Detect which cell encompasses the target text, then output its [x, y] center coordinate. 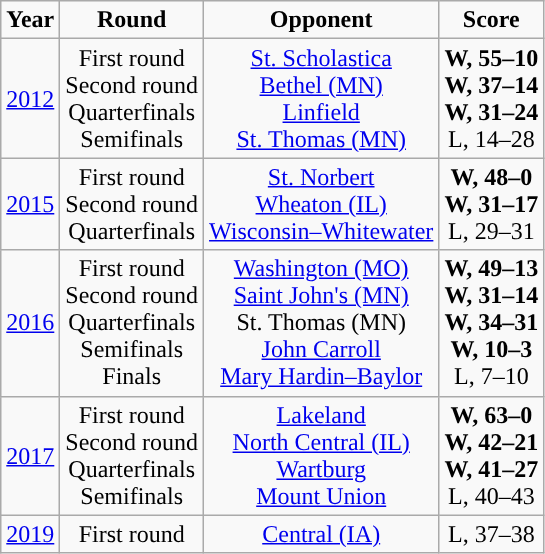
Washington (MO)Saint John's (MN)St. Thomas (MN)John CarrollMary Hardin–Baylor [322, 323]
W, 55–10W, 37–14W, 31–24 L, 14–28 [492, 98]
W, 48–0W, 31–17L, 29–31 [492, 204]
Score [492, 20]
Round [132, 20]
2017 [30, 456]
W, 63–0W, 42–21W, 41–27L, 40–43 [492, 456]
First roundSecond roundQuarterfinals [132, 204]
LakelandNorth Central (IL)WartburgMount Union [322, 456]
2012 [30, 98]
First round [132, 534]
Opponent [322, 20]
First roundSecond roundQuarterfinalsSemifinalsFinals [132, 323]
W, 49–13W, 31–14W, 34–31W, 10–3L, 7–10 [492, 323]
St. ScholasticaBethel (MN)LinfieldSt. Thomas (MN) [322, 98]
Year [30, 20]
2016 [30, 323]
St. NorbertWheaton (IL)Wisconsin–Whitewater [322, 204]
Central (IA) [322, 534]
L, 37–38 [492, 534]
2019 [30, 534]
2015 [30, 204]
